Find where the given text appears and provide that cell's center as (x, y) coordinate. 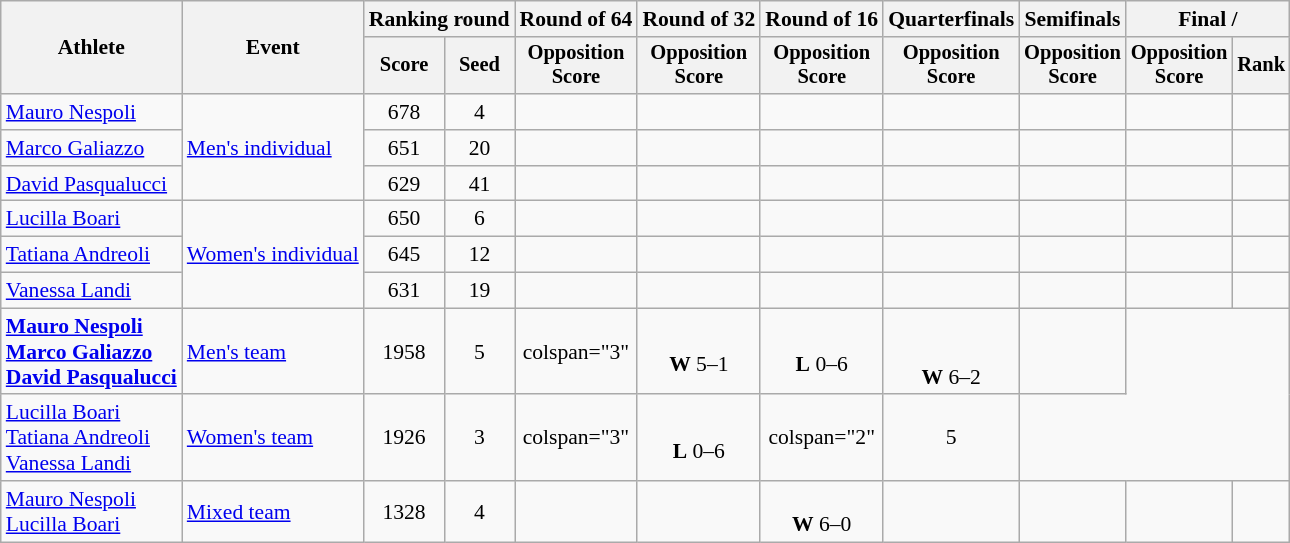
3 (479, 438)
Score (404, 66)
Lucilla Boari (92, 219)
1926 (404, 438)
1958 (404, 352)
Round of 16 (822, 19)
678 (404, 112)
Ranking round (440, 19)
20 (479, 148)
Athlete (92, 48)
W 6–0 (822, 512)
Mauro Nespoli (92, 112)
631 (404, 291)
Marco Galiazzo (92, 148)
Tatiana Andreoli (92, 255)
Mauro NespoliMarco GaliazzoDavid Pasqualucci (92, 352)
12 (479, 255)
Men's team (273, 352)
Women's team (273, 438)
Round of 64 (576, 19)
Round of 32 (698, 19)
Vanessa Landi (92, 291)
19 (479, 291)
colspan="2" (822, 438)
629 (404, 184)
Final / (1208, 19)
1328 (404, 512)
6 (479, 219)
Seed (479, 66)
Mixed team (273, 512)
W 6–2 (951, 352)
Rank (1261, 66)
Mauro NespoliLucilla Boari (92, 512)
Quarterfinals (951, 19)
Semifinals (1072, 19)
41 (479, 184)
651 (404, 148)
W 5–1 (698, 352)
Lucilla BoariTatiana AndreoliVanessa Landi (92, 438)
Men's individual (273, 148)
645 (404, 255)
650 (404, 219)
Event (273, 48)
David Pasqualucci (92, 184)
Women's individual (273, 254)
